From the cell containing the given text, extract its center point as (x, y) coordinate. 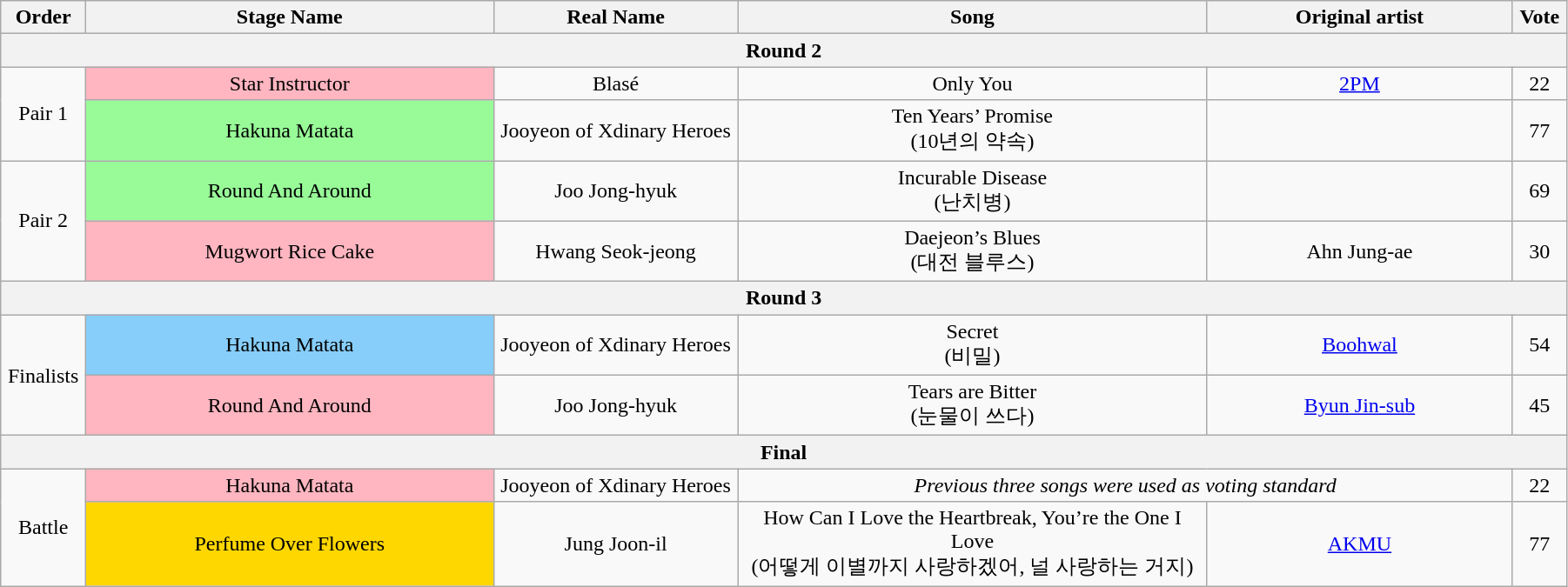
How Can I Love the Heartbreak, You’re the One I Love(어떻게 이별까지 사랑하겠어, 널 사랑하는 거지) (973, 544)
Real Name (616, 17)
Only You (973, 83)
Daejeon’s Blues(대전 블루스) (973, 251)
Perfume Over Flowers (290, 544)
AKMU (1359, 544)
Mugwort Rice Cake (290, 251)
Byun Jin-sub (1359, 405)
Incurable Disease(난치병) (973, 190)
Order (44, 17)
Pair 1 (44, 114)
Round 2 (784, 50)
Round 3 (784, 298)
2PM (1359, 83)
54 (1539, 345)
Blasé (616, 83)
45 (1539, 405)
Hwang Seok-jeong (616, 251)
Pair 2 (44, 221)
Jung Joon-il (616, 544)
Previous three songs were used as voting standard (1125, 485)
Song (973, 17)
Stage Name (290, 17)
Secret(비밀) (973, 345)
Original artist (1359, 17)
Tears are Bitter(눈물이 쓰다) (973, 405)
Ten Years’ Promise(10년의 약속) (973, 130)
Vote (1539, 17)
30 (1539, 251)
Finalists (44, 376)
Star Instructor (290, 83)
Ahn Jung-ae (1359, 251)
69 (1539, 190)
Final (784, 452)
Battle (44, 527)
Boohwal (1359, 345)
